For the text-containing cell, return its midpoint in [X, Y] coordinate format. 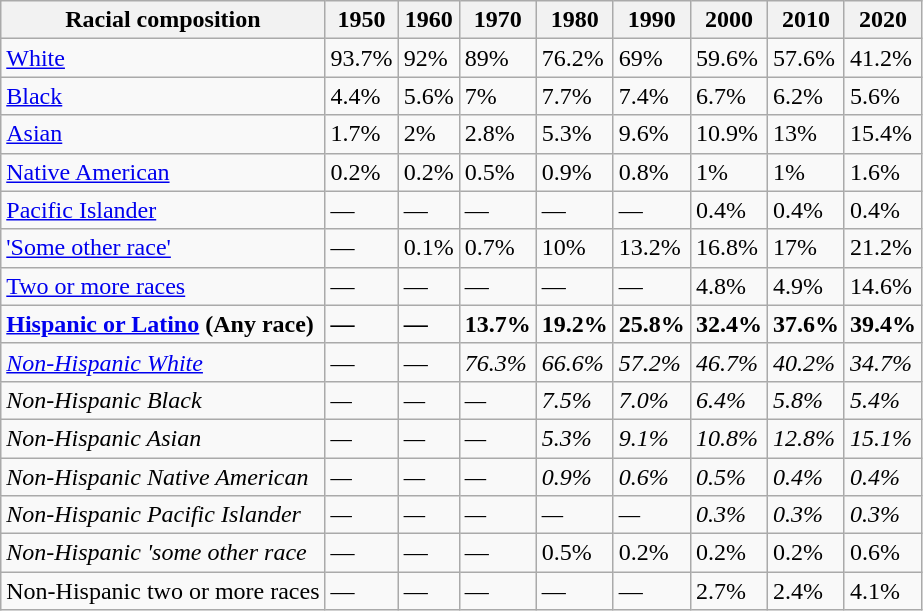
40.2% [806, 362]
Non-Hispanic 'some other race [163, 553]
0.1% [428, 248]
6.7% [728, 96]
1980 [574, 20]
Native American [163, 172]
Non-Hispanic Asian [163, 438]
7.5% [574, 400]
66.6% [574, 362]
Racial composition [163, 20]
Asian [163, 134]
1950 [362, 20]
21.2% [882, 248]
57.6% [806, 58]
4.4% [362, 96]
10.8% [728, 438]
89% [498, 58]
13% [806, 134]
9.6% [652, 134]
2.7% [728, 591]
93.7% [362, 58]
2020 [882, 20]
76.2% [574, 58]
10.9% [728, 134]
19.2% [574, 324]
92% [428, 58]
13.7% [498, 324]
9.1% [652, 438]
6.2% [806, 96]
Hispanic or Latino (Any race) [163, 324]
1.7% [362, 134]
5.8% [806, 400]
Non-Hispanic two or more races [163, 591]
12.8% [806, 438]
0.8% [652, 172]
7.4% [652, 96]
41.2% [882, 58]
1960 [428, 20]
16.8% [728, 248]
7% [498, 96]
2000 [728, 20]
4.9% [806, 286]
7.0% [652, 400]
6.4% [728, 400]
Non-Hispanic White [163, 362]
1.6% [882, 172]
39.4% [882, 324]
Black [163, 96]
Non-Hispanic Black [163, 400]
14.6% [882, 286]
17% [806, 248]
57.2% [652, 362]
'Some other race' [163, 248]
13.2% [652, 248]
Non-Hispanic Native American [163, 477]
32.4% [728, 324]
1990 [652, 20]
69% [652, 58]
15.1% [882, 438]
2.8% [498, 134]
76.3% [498, 362]
4.8% [728, 286]
59.6% [728, 58]
7.7% [574, 96]
1970 [498, 20]
Two or more races [163, 286]
34.7% [882, 362]
0.7% [498, 248]
46.7% [728, 362]
15.4% [882, 134]
5.4% [882, 400]
Non-Hispanic Pacific Islander [163, 515]
2.4% [806, 591]
White [163, 58]
10% [574, 248]
4.1% [882, 591]
2010 [806, 20]
Pacific Islander [163, 210]
2% [428, 134]
25.8% [652, 324]
37.6% [806, 324]
